For the text-containing cell, return its midpoint in (x, y) coordinate format. 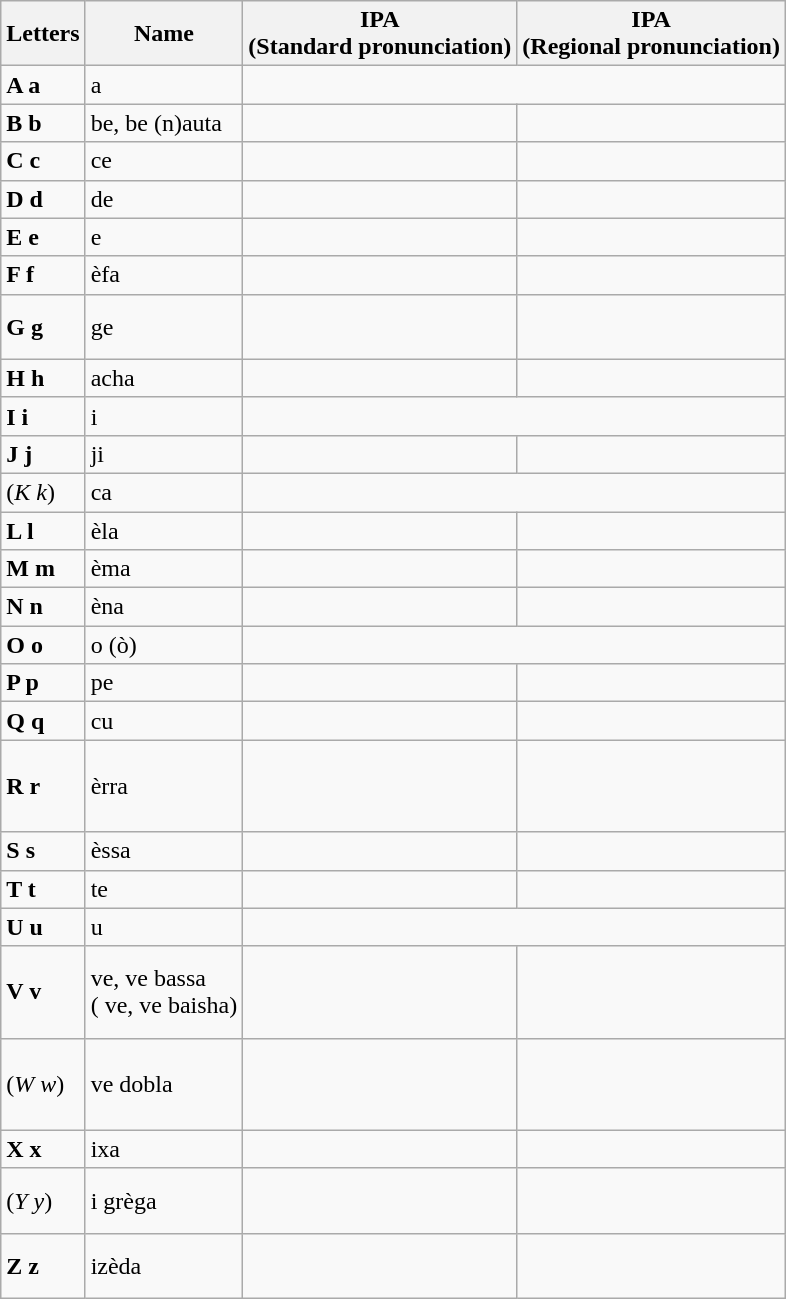
i (164, 416)
L l (43, 531)
ji (164, 454)
cu (164, 721)
ce (164, 161)
èssa (164, 851)
D d (43, 199)
V v (43, 992)
M m (43, 569)
èla (164, 531)
u (164, 927)
(K k) (43, 492)
a (164, 85)
E e (43, 237)
Name (164, 34)
Letters (43, 34)
(W w) (43, 1084)
acha (164, 378)
Z z (43, 1266)
O o (43, 645)
J j (43, 454)
i grèga (164, 1200)
be, be (n)auta (164, 123)
ve dobla (164, 1084)
F f (43, 275)
B b (43, 123)
I i (43, 416)
N n (43, 607)
o (ò) (164, 645)
izèda (164, 1266)
IPA(Regional pronunciation) (652, 34)
ca (164, 492)
ge (164, 326)
de (164, 199)
ixa (164, 1149)
H h (43, 378)
U u (43, 927)
èfa (164, 275)
IPA(Standard pronunciation) (380, 34)
Q q (43, 721)
ve, ve bassa( ve, ve baisha) (164, 992)
(Y y) (43, 1200)
R r (43, 786)
X x (43, 1149)
pe (164, 683)
G g (43, 326)
èma (164, 569)
te (164, 889)
èrra (164, 786)
èna (164, 607)
P p (43, 683)
S s (43, 851)
A a (43, 85)
e (164, 237)
T t (43, 889)
C c (43, 161)
